Locate the cell with the specified text and output its (x, y) center coordinate. 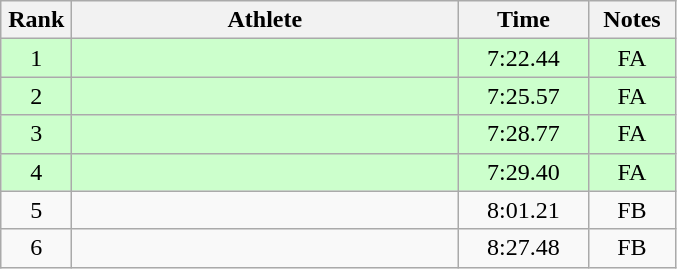
8:01.21 (524, 210)
7:28.77 (524, 134)
6 (36, 248)
Athlete (265, 20)
7:22.44 (524, 58)
Rank (36, 20)
8:27.48 (524, 248)
2 (36, 96)
7:25.57 (524, 96)
5 (36, 210)
7:29.40 (524, 172)
4 (36, 172)
Time (524, 20)
3 (36, 134)
1 (36, 58)
Notes (632, 20)
